Capture the cell that displays the provided text and extract its (x, y) central coordinate. 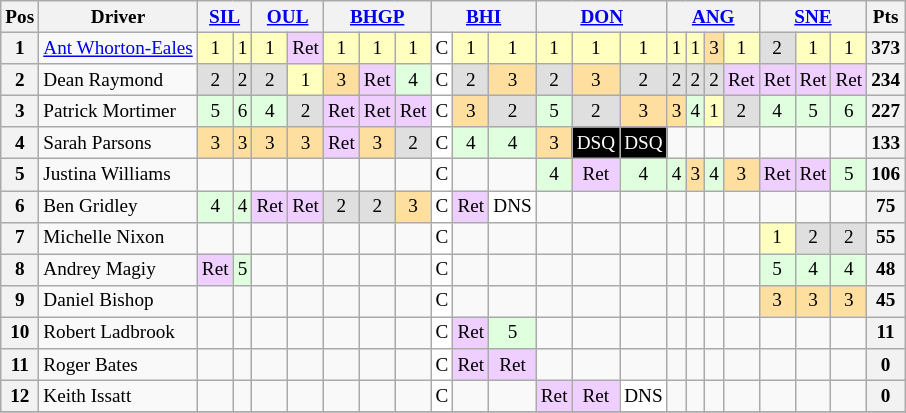
Robert Ladbrook (118, 333)
55 (886, 238)
Driver (118, 17)
8 (20, 270)
7 (20, 238)
Dean Raymond (118, 80)
Andrey Magiy (118, 270)
Ant Whorton-Eales (118, 48)
Ben Gridley (118, 206)
106 (886, 175)
373 (886, 48)
Michelle Nixon (118, 238)
Daniel Bishop (118, 301)
SNE (812, 17)
Justina Williams (118, 175)
Keith Issatt (118, 396)
Pts (886, 17)
BHGP (376, 17)
DON (602, 17)
Sarah Parsons (118, 143)
10 (20, 333)
ANG (713, 17)
Patrick Mortimer (118, 111)
234 (886, 80)
Pos (20, 17)
OUL (288, 17)
75 (886, 206)
227 (886, 111)
45 (886, 301)
9 (20, 301)
133 (886, 143)
Roger Bates (118, 365)
12 (20, 396)
SIL (224, 17)
BHI (484, 17)
48 (886, 270)
